Scan for the cell matching the given text and deliver its [X, Y] coordinate at center. 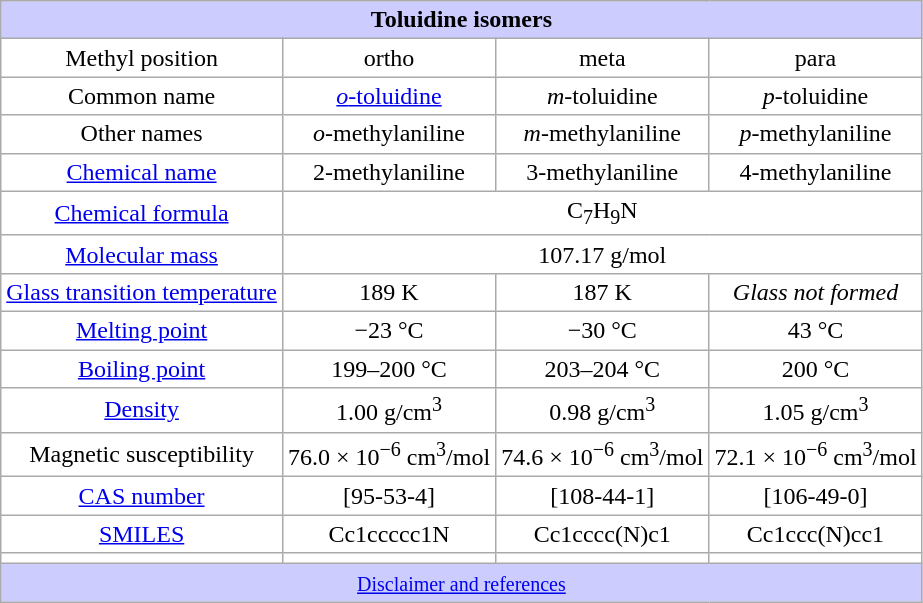
C7H9N [602, 213]
[106-49-0] [816, 496]
Other names [142, 134]
76.0 × 10−6 cm3/mol [388, 454]
Magnetic susceptibility [142, 454]
Toluidine isomers [462, 20]
1.05 g/cm3 [816, 410]
4-methylaniline [816, 172]
meta [602, 58]
Cc1ccccc1N [388, 534]
[95-53-4] [388, 496]
Glass not formed [816, 292]
Density [142, 410]
Chemical name [142, 172]
Methyl position [142, 58]
43 °C [816, 331]
1.00 g/cm3 [388, 410]
p-methylaniline [816, 134]
m-toluidine [602, 96]
Molecular mass [142, 254]
Glass transition temperature [142, 292]
−30 °C [602, 331]
Disclaimer and references [462, 583]
m-methylaniline [602, 134]
72.1 × 10−6 cm3/mol [816, 454]
0.98 g/cm3 [602, 410]
Common name [142, 96]
3-methylaniline [602, 172]
Melting point [142, 331]
203–204 °C [602, 369]
74.6 × 10−6 cm3/mol [602, 454]
SMILES [142, 534]
Chemical formula [142, 213]
CAS number [142, 496]
2-methylaniline [388, 172]
[108-44-1] [602, 496]
Boiling point [142, 369]
189 K [388, 292]
Cc1cccc(N)c1 [602, 534]
para [816, 58]
200 °C [816, 369]
p-toluidine [816, 96]
−23 °C [388, 331]
o-methylaniline [388, 134]
o-toluidine [388, 96]
187 K [602, 292]
ortho [388, 58]
Cc1ccc(N)cc1 [816, 534]
107.17 g/mol [602, 254]
199–200 °C [388, 369]
